Extract the (X, Y) coordinate from the center of the cell holding the provided text.  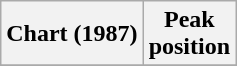
Peakposition (189, 34)
Chart (1987) (72, 34)
